Find where the given text appears and provide that cell's center as (X, Y) coordinate. 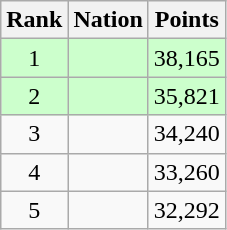
Rank (34, 20)
35,821 (186, 96)
2 (34, 96)
38,165 (186, 58)
Nation (108, 20)
34,240 (186, 134)
4 (34, 172)
1 (34, 58)
33,260 (186, 172)
3 (34, 134)
Points (186, 20)
5 (34, 210)
32,292 (186, 210)
